Locate the cell with the specified text and output its [x, y] center coordinate. 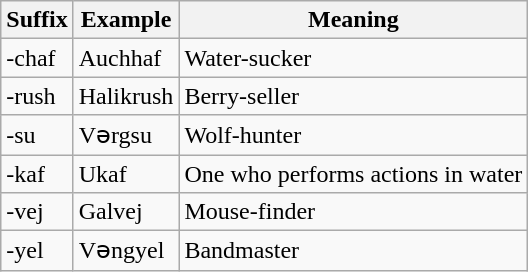
Vərgsu [126, 135]
Mouse-finder [354, 212]
Water-sucker [354, 58]
-chaf [37, 58]
-vej [37, 212]
Berry-seller [354, 96]
Example [126, 20]
Wolf-hunter [354, 135]
-yel [37, 251]
Auchhaf [126, 58]
Halikrush [126, 96]
-su [37, 135]
Bandmaster [354, 251]
Vəngyel [126, 251]
Ukaf [126, 173]
-rush [37, 96]
Meaning [354, 20]
Suffix [37, 20]
-kaf [37, 173]
One who performs actions in water [354, 173]
Galvej [126, 212]
